Output the [X, Y] coordinate of the center of the cell containing the given text.  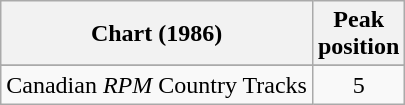
Chart (1986) [157, 34]
Peakposition [358, 34]
Canadian RPM Country Tracks [157, 85]
5 [358, 85]
